Scan for the cell matching the given text and deliver its (X, Y) coordinate at center. 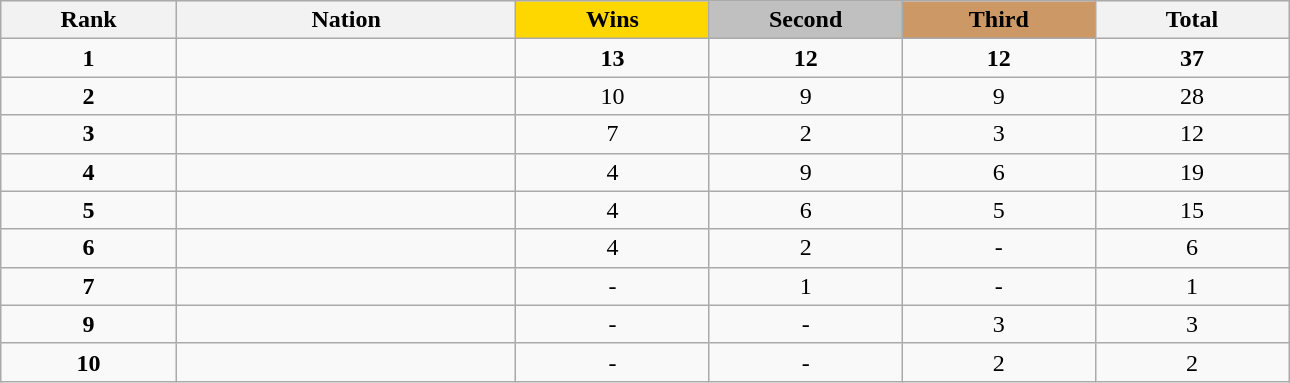
Second (806, 20)
Third (998, 20)
37 (1192, 58)
13 (612, 58)
28 (1192, 96)
Nation (346, 20)
Rank (89, 20)
Wins (612, 20)
Total (1192, 20)
15 (1192, 210)
19 (1192, 172)
